Search for the cell housing the specified text and yield its (X, Y) center coordinate. 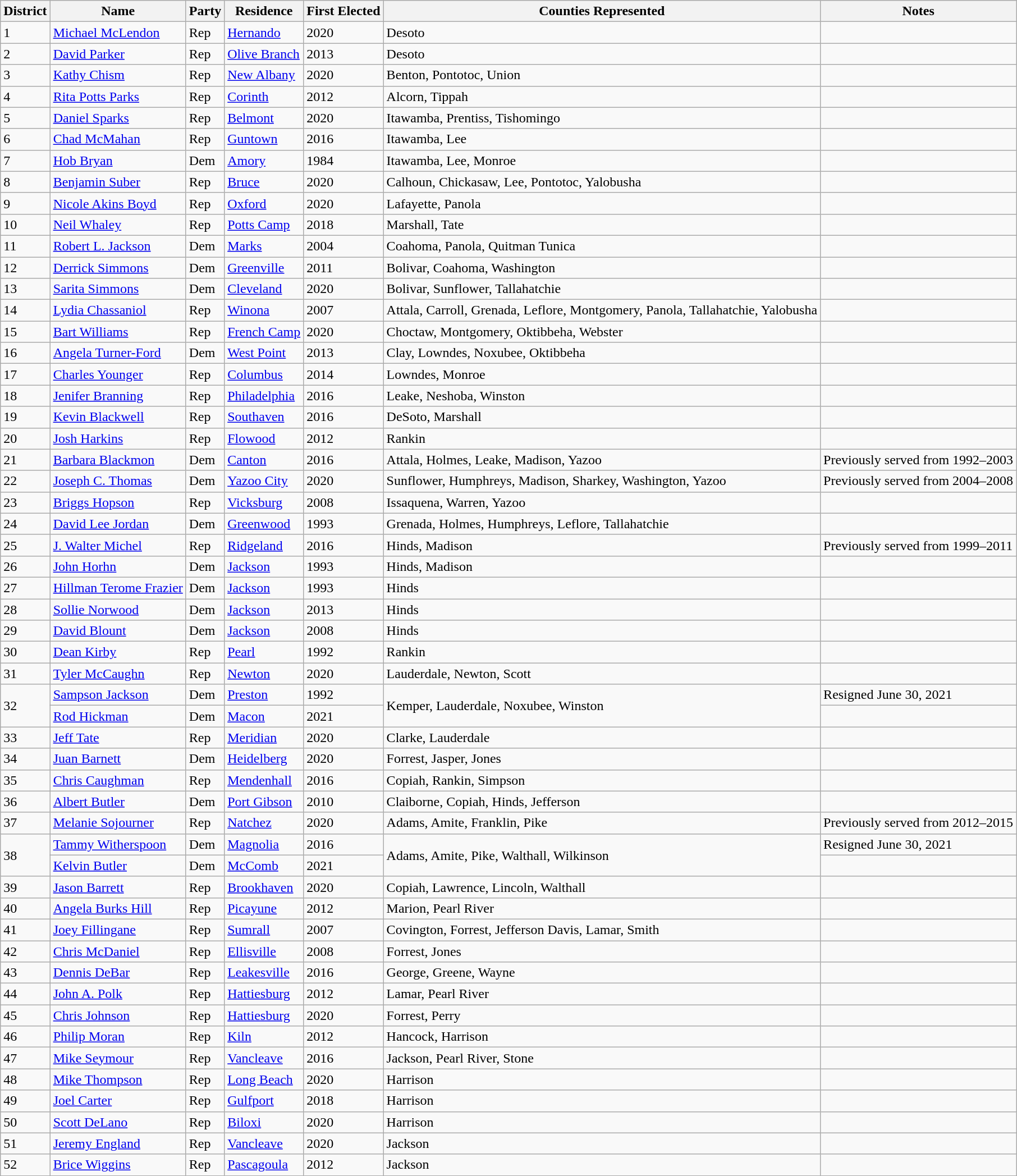
Briggs Hopson (118, 502)
Covington, Forrest, Jefferson Davis, Lamar, Smith (602, 930)
Newton (264, 674)
John A. Polk (118, 994)
Flowood (264, 438)
Pascagoula (264, 1165)
3 (25, 75)
Kevin Blackwell (118, 417)
35 (25, 780)
44 (25, 994)
Greenwood (264, 524)
25 (25, 545)
27 (25, 588)
Cleveland (264, 289)
32 (25, 706)
Previously served from 1992–2003 (918, 460)
Bolivar, Coahoma, Washington (602, 268)
46 (25, 1037)
Dean Kirby (118, 652)
Scott DeLano (118, 1122)
Joseph C. Thomas (118, 481)
Juan Barnett (118, 759)
20 (25, 438)
Sarita Simmons (118, 289)
DeSoto, Marshall (602, 417)
2014 (343, 374)
Notes (918, 11)
Marion, Pearl River (602, 908)
38 (25, 855)
Angela Burks Hill (118, 908)
5 (25, 118)
1 (25, 33)
Ridgeland (264, 545)
Mike Thompson (118, 1079)
Gulfport (264, 1101)
22 (25, 481)
Hillman Terome Frazier (118, 588)
Picayune (264, 908)
Hernando (264, 33)
49 (25, 1101)
Amory (264, 161)
Sollie Norwood (118, 609)
Joel Carter (118, 1101)
Sunflower, Humphreys, Madison, Sharkey, Washington, Yazoo (602, 481)
Brice Wiggins (118, 1165)
Alcorn, Tippah (602, 97)
Kiln (264, 1037)
Ellisville (264, 951)
Itawamba, Prentiss, Tishomingo (602, 118)
David Lee Jordan (118, 524)
David Parker (118, 54)
Nicole Akins Boyd (118, 203)
10 (25, 225)
2004 (343, 246)
John Horhn (118, 566)
Josh Harkins (118, 438)
Lafayette, Panola (602, 203)
Guntown (264, 139)
New Albany (264, 75)
Neil Whaley (118, 225)
28 (25, 609)
Forrest, Jones (602, 951)
Belmont (264, 118)
Hob Bryan (118, 161)
Lydia Chassaniol (118, 310)
2 (25, 54)
2011 (343, 268)
31 (25, 674)
Philadelphia (264, 396)
51 (25, 1143)
9 (25, 203)
18 (25, 396)
Lowndes, Monroe (602, 374)
Melanie Sojourner (118, 823)
Jeremy England (118, 1143)
Attala, Holmes, Leake, Madison, Yazoo (602, 460)
16 (25, 353)
Claiborne, Copiah, Hinds, Jefferson (602, 802)
Tyler McCaughn (118, 674)
50 (25, 1122)
24 (25, 524)
Coahoma, Panola, Quitman Tunica (602, 246)
Adams, Amite, Pike, Walthall, Wilkinson (602, 855)
26 (25, 566)
Kelvin Butler (118, 866)
37 (25, 823)
42 (25, 951)
Jeff Tate (118, 738)
6 (25, 139)
Natchez (264, 823)
36 (25, 802)
Leakesville (264, 973)
Jenifer Branning (118, 396)
Vicksburg (264, 502)
Itawamba, Lee, Monroe (602, 161)
Forrest, Jasper, Jones (602, 759)
Kemper, Lauderdale, Noxubee, Winston (602, 706)
Calhoun, Chickasaw, Lee, Pontotoc, Yalobusha (602, 182)
Hancock, Harrison (602, 1037)
Marshall, Tate (602, 225)
Angela Turner-Ford (118, 353)
First Elected (343, 11)
Copiah, Lawrence, Lincoln, Walthall (602, 887)
Bruce (264, 182)
Lauderdale, Newton, Scott (602, 674)
Previously served from 1999–2011 (918, 545)
Daniel Sparks (118, 118)
Heidelberg (264, 759)
French Camp (264, 332)
Rita Potts Parks (118, 97)
Choctaw, Montgomery, Oktibbeha, Webster (602, 332)
45 (25, 1015)
13 (25, 289)
McComb (264, 866)
52 (25, 1165)
34 (25, 759)
Robert L. Jackson (118, 246)
Previously served from 2012–2015 (918, 823)
Biloxi (264, 1122)
4 (25, 97)
41 (25, 930)
District (25, 11)
Potts Camp (264, 225)
Residence (264, 11)
Macon (264, 716)
Adams, Amite, Franklin, Pike (602, 823)
Clay, Lowndes, Noxubee, Oktibbeha (602, 353)
Yazoo City (264, 481)
Meridian (264, 738)
Charles Younger (118, 374)
Jason Barrett (118, 887)
Sampson Jackson (118, 695)
Name (118, 11)
Tammy Witherspoon (118, 844)
Brookhaven (264, 887)
J. Walter Michel (118, 545)
33 (25, 738)
Chris Johnson (118, 1015)
Itawamba, Lee (602, 139)
Dennis DeBar (118, 973)
Greenville (264, 268)
West Point (264, 353)
7 (25, 161)
Pearl (264, 652)
Barbara Blackmon (118, 460)
Counties Represented (602, 11)
Magnolia (264, 844)
39 (25, 887)
Winona (264, 310)
Derrick Simmons (118, 268)
11 (25, 246)
Clarke, Lauderdale (602, 738)
17 (25, 374)
29 (25, 631)
15 (25, 332)
Corinth (264, 97)
Benjamin Suber (118, 182)
Kathy Chism (118, 75)
Preston (264, 695)
48 (25, 1079)
30 (25, 652)
21 (25, 460)
Mike Seymour (118, 1058)
Canton (264, 460)
George, Greene, Wayne (602, 973)
Party (205, 11)
Rod Hickman (118, 716)
Chris McDaniel (118, 951)
Copiah, Rankin, Simpson (602, 780)
12 (25, 268)
Marks (264, 246)
Grenada, Holmes, Humphreys, Leflore, Tallahatchie (602, 524)
43 (25, 973)
Michael McLendon (118, 33)
Sumrall (264, 930)
Lamar, Pearl River (602, 994)
8 (25, 182)
Long Beach (264, 1079)
Previously served from 2004–2008 (918, 481)
Southaven (264, 417)
23 (25, 502)
Chris Caughman (118, 780)
Forrest, Perry (602, 1015)
Albert Butler (118, 802)
Joey Fillingane (118, 930)
Mendenhall (264, 780)
Philip Moran (118, 1037)
47 (25, 1058)
Benton, Pontotoc, Union (602, 75)
19 (25, 417)
Columbus (264, 374)
Bart Williams (118, 332)
14 (25, 310)
1984 (343, 161)
Leake, Neshoba, Winston (602, 396)
Chad McMahan (118, 139)
Attala, Carroll, Grenada, Leflore, Montgomery, Panola, Tallahatchie, Yalobusha (602, 310)
Olive Branch (264, 54)
Oxford (264, 203)
Port Gibson (264, 802)
Bolivar, Sunflower, Tallahatchie (602, 289)
40 (25, 908)
David Blount (118, 631)
Issaquena, Warren, Yazoo (602, 502)
2010 (343, 802)
Jackson, Pearl River, Stone (602, 1058)
